Search for the cell housing the specified text and yield its [X, Y] center coordinate. 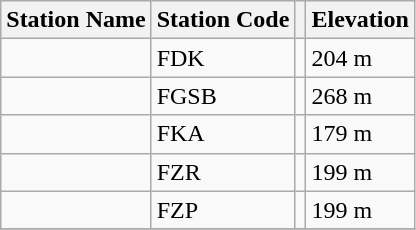
204 m [360, 58]
FZP [223, 210]
FZR [223, 172]
FDK [223, 58]
268 m [360, 96]
Station Name [76, 20]
179 m [360, 134]
FKA [223, 134]
Elevation [360, 20]
Station Code [223, 20]
FGSB [223, 96]
